Identify which cell holds the provided text, then report its [x, y] central coordinate. 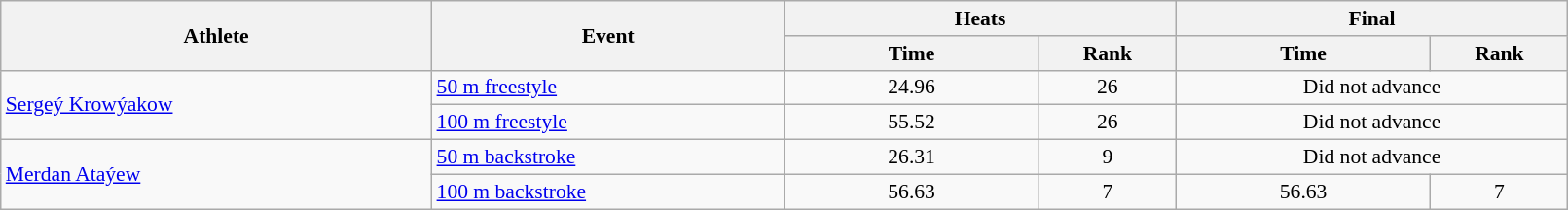
Heats [980, 18]
26.31 [912, 157]
55.52 [912, 122]
Merdan Ataýew [216, 175]
50 m freestyle [608, 87]
9 [1108, 157]
Event [608, 35]
100 m backstroke [608, 192]
100 m freestyle [608, 122]
Final [1372, 18]
50 m backstroke [608, 157]
24.96 [912, 87]
Sergeý Krowýakow [216, 105]
Athlete [216, 35]
